Extract the (x, y) coordinate from the center of the cell holding the provided text.  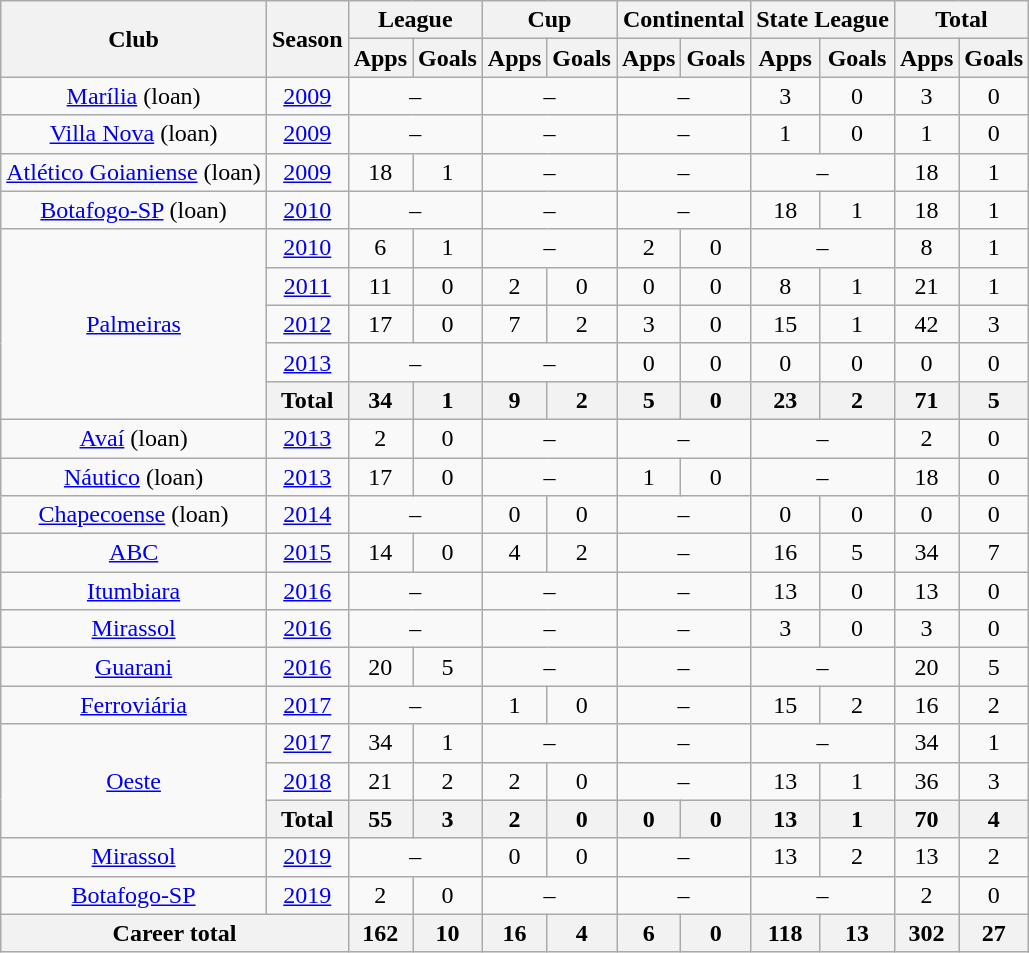
55 (380, 819)
Palmeiras (134, 324)
Guarani (134, 667)
Náutico (loan) (134, 477)
11 (380, 286)
Botafogo-SP (134, 895)
State League (823, 20)
10 (448, 933)
70 (926, 819)
Club (134, 39)
118 (786, 933)
2018 (307, 781)
Cup (549, 20)
71 (926, 400)
Season (307, 39)
Itumbiara (134, 591)
2011 (307, 286)
Chapecoense (loan) (134, 515)
Botafogo-SP (loan) (134, 210)
36 (926, 781)
2014 (307, 515)
162 (380, 933)
ABC (134, 553)
23 (786, 400)
14 (380, 553)
42 (926, 324)
Oeste (134, 781)
2012 (307, 324)
Atlético Goianiense (loan) (134, 172)
27 (994, 933)
Villa Nova (loan) (134, 134)
302 (926, 933)
Avaí (loan) (134, 438)
2015 (307, 553)
9 (514, 400)
Continental (683, 20)
Ferroviária (134, 705)
Marília (loan) (134, 96)
Career total (174, 933)
League (415, 20)
